Pinpoint the cell where the given text exists, returning its [x, y] midpoint coordinate. 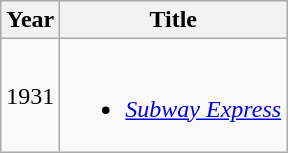
Title [174, 20]
Subway Express [174, 96]
Year [30, 20]
1931 [30, 96]
